Determine the (x, y) coordinate at the center of the cell enclosing the given text.  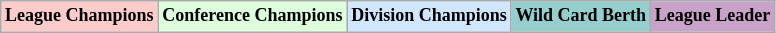
Conference Champions (252, 16)
League Champions (80, 16)
Wild Card Berth (580, 16)
Division Champions (429, 16)
League Leader (712, 16)
